Find where the given text appears and provide that cell's center as (x, y) coordinate. 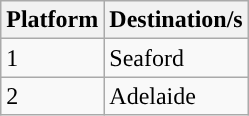
Adelaide (176, 96)
2 (52, 96)
Platform (52, 20)
Destination/s (176, 20)
1 (52, 58)
Seaford (176, 58)
